Pinpoint the cell where the given text exists, returning its (x, y) midpoint coordinate. 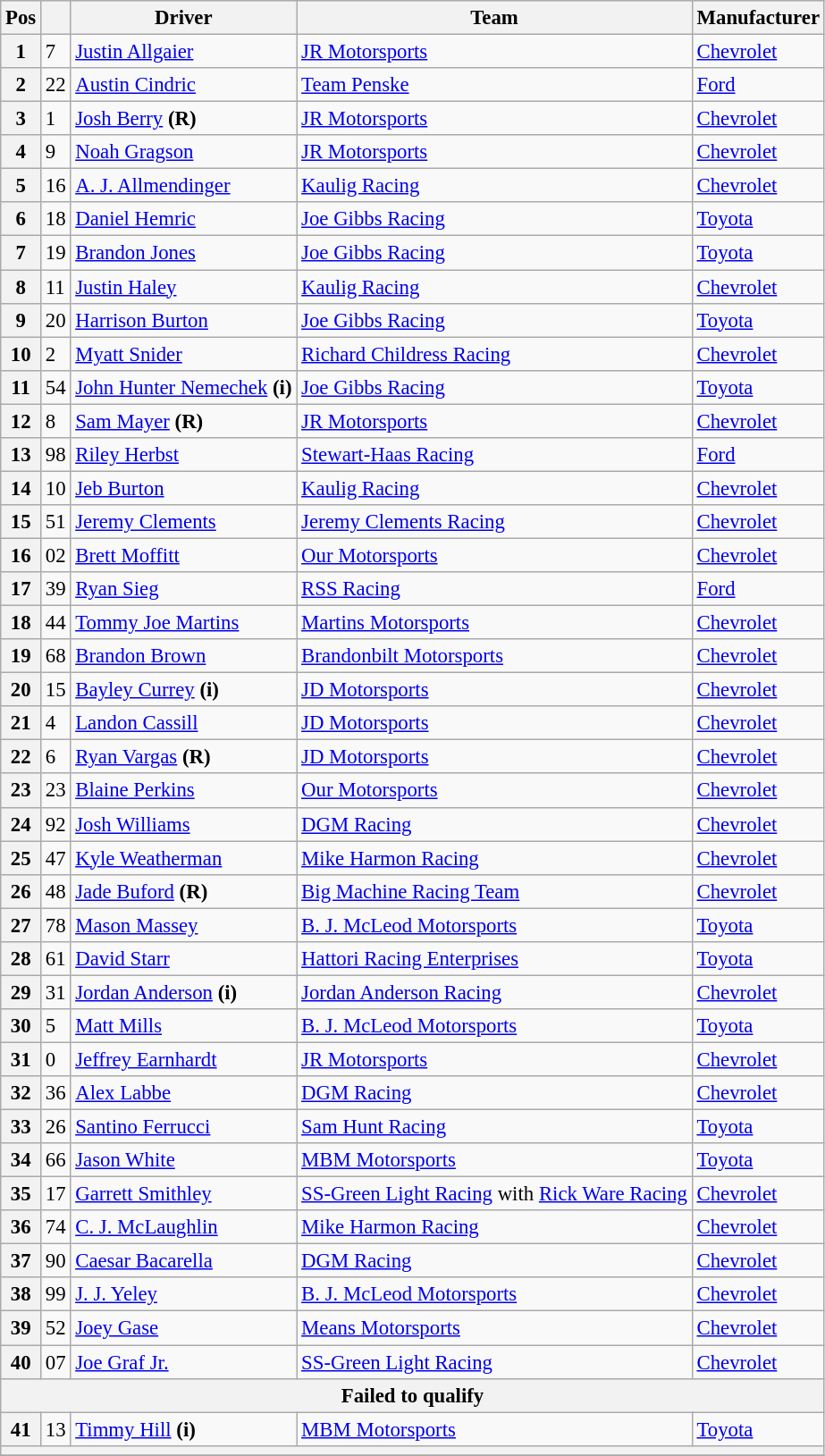
35 (21, 1194)
SS-Green Light Racing (494, 1362)
90 (55, 1261)
14 (21, 488)
07 (55, 1362)
24 (21, 824)
David Starr (184, 959)
78 (55, 925)
Bayley Currey (i) (184, 690)
Joey Gase (184, 1328)
Sam Mayer (R) (184, 421)
Brett Moffitt (184, 555)
74 (55, 1227)
12 (21, 421)
33 (21, 1127)
Sam Hunt Racing (494, 1127)
Timmy Hill (i) (184, 1429)
02 (55, 555)
Ryan Vargas (R) (184, 757)
30 (21, 1026)
Riley Herbst (184, 455)
Austin Cindric (184, 85)
25 (21, 858)
Jade Buford (R) (184, 891)
J. J. Yeley (184, 1295)
Josh Williams (184, 824)
Tommy Joe Martins (184, 623)
C. J. McLaughlin (184, 1227)
38 (21, 1295)
54 (55, 387)
Justin Allgaier (184, 52)
Jason White (184, 1160)
Martins Motorsports (494, 623)
29 (21, 992)
Harrison Burton (184, 320)
Brandon Jones (184, 253)
Hattori Racing Enterprises (494, 959)
Mason Massey (184, 925)
Means Motorsports (494, 1328)
0 (55, 1059)
Garrett Smithley (184, 1194)
48 (55, 891)
Brandonbilt Motorsports (494, 656)
Big Machine Racing Team (494, 891)
68 (55, 656)
41 (21, 1429)
Richard Childress Racing (494, 354)
A. J. Allmendinger (184, 186)
Failed to qualify (413, 1395)
3 (21, 119)
Jordan Anderson Racing (494, 992)
Josh Berry (R) (184, 119)
Blaine Perkins (184, 791)
John Hunter Nemechek (i) (184, 387)
Team Penske (494, 85)
Caesar Bacarella (184, 1261)
Alex Labbe (184, 1093)
Jordan Anderson (i) (184, 992)
98 (55, 455)
92 (55, 824)
44 (55, 623)
Matt Mills (184, 1026)
Myatt Snider (184, 354)
61 (55, 959)
27 (21, 925)
Jeb Burton (184, 488)
Jeffrey Earnhardt (184, 1059)
40 (21, 1362)
Ryan Sieg (184, 589)
37 (21, 1261)
51 (55, 522)
Pos (21, 18)
SS-Green Light Racing with Rick Ware Racing (494, 1194)
Jeremy Clements Racing (494, 522)
47 (55, 858)
Stewart-Haas Racing (494, 455)
99 (55, 1295)
32 (21, 1093)
Manufacturer (758, 18)
Team (494, 18)
52 (55, 1328)
Landon Cassill (184, 723)
Noah Gragson (184, 152)
66 (55, 1160)
Joe Graf Jr. (184, 1362)
Jeremy Clements (184, 522)
RSS Racing (494, 589)
21 (21, 723)
Driver (184, 18)
Santino Ferrucci (184, 1127)
Brandon Brown (184, 656)
Justin Haley (184, 287)
Daniel Hemric (184, 219)
28 (21, 959)
Kyle Weatherman (184, 858)
34 (21, 1160)
